From the cell containing the given text, extract its center point as (X, Y) coordinate. 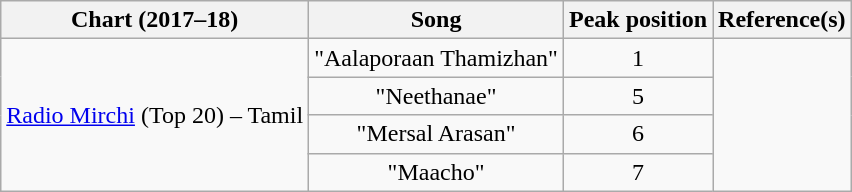
Chart (2017–18) (155, 20)
5 (638, 96)
"Neethanae" (436, 96)
7 (638, 172)
"Mersal Arasan" (436, 134)
Song (436, 20)
6 (638, 134)
Radio Mirchi (Top 20) – Tamil (155, 115)
Reference(s) (782, 20)
"Maacho" (436, 172)
Peak position (638, 20)
"Aalaporaan Thamizhan" (436, 58)
1 (638, 58)
